From the cell containing the given text, extract its center point as [X, Y] coordinate. 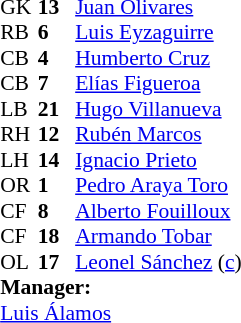
18 [57, 237]
RH [19, 135]
OL [19, 262]
LB [19, 109]
4 [57, 58]
21 [57, 109]
LH [19, 160]
12 [57, 135]
17 [57, 262]
6 [57, 33]
14 [57, 160]
8 [57, 211]
7 [57, 83]
OR [19, 185]
1 [57, 185]
RB [19, 33]
